Find where the given text appears and provide that cell's center as (x, y) coordinate. 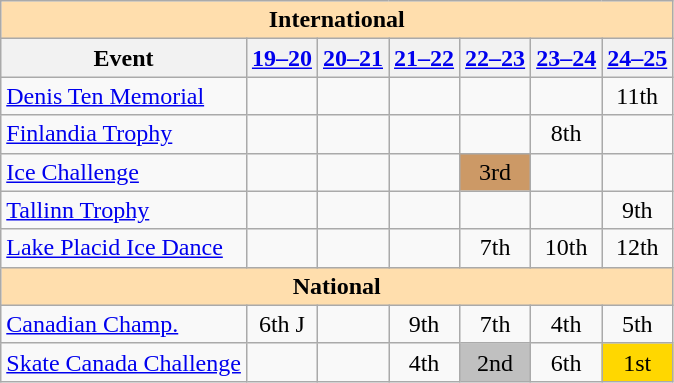
23–24 (566, 58)
6th J (282, 324)
International (337, 20)
Denis Ten Memorial (124, 96)
National (337, 286)
5th (638, 324)
6th (566, 362)
10th (566, 248)
12th (638, 248)
21–22 (424, 58)
Finlandia Trophy (124, 134)
Skate Canada Challenge (124, 362)
2nd (496, 362)
Tallinn Trophy (124, 210)
Event (124, 58)
Lake Placid Ice Dance (124, 248)
22–23 (496, 58)
Ice Challenge (124, 172)
24–25 (638, 58)
1st (638, 362)
19–20 (282, 58)
3rd (496, 172)
Canadian Champ. (124, 324)
11th (638, 96)
8th (566, 134)
20–21 (352, 58)
